Pinpoint the cell where the given text exists, returning its (x, y) midpoint coordinate. 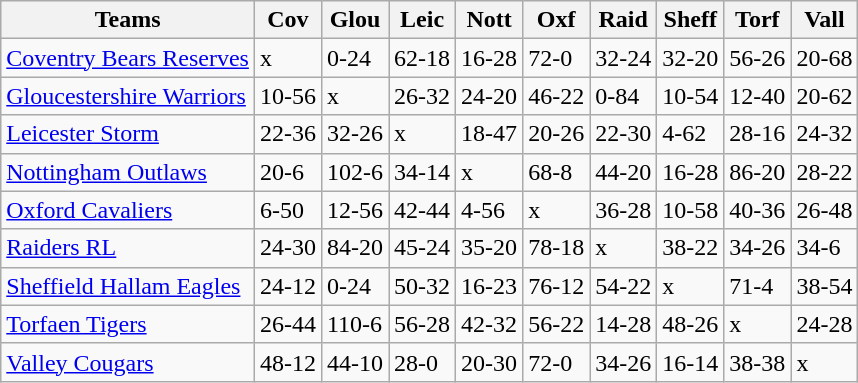
48-26 (690, 324)
24-28 (824, 324)
Oxf (556, 20)
12-56 (354, 210)
56-28 (422, 324)
Nottingham Outlaws (128, 172)
36-28 (624, 210)
34-6 (824, 248)
45-24 (422, 248)
Sheffield Hallam Eagles (128, 286)
Valley Cougars (128, 362)
110-6 (354, 324)
76-12 (556, 286)
78-18 (556, 248)
56-22 (556, 324)
24-32 (824, 134)
4-62 (690, 134)
16-23 (490, 286)
Leicester Storm (128, 134)
Raid (624, 20)
6-50 (288, 210)
68-8 (556, 172)
48-12 (288, 362)
26-48 (824, 210)
10-56 (288, 96)
54-22 (624, 286)
24-30 (288, 248)
Nott (490, 20)
Coventry Bears Reserves (128, 58)
20-30 (490, 362)
10-58 (690, 210)
Teams (128, 20)
102-6 (354, 172)
46-22 (556, 96)
26-32 (422, 96)
Vall (824, 20)
50-32 (422, 286)
20-6 (288, 172)
24-12 (288, 286)
16-14 (690, 362)
35-20 (490, 248)
Cov (288, 20)
10-54 (690, 96)
22-36 (288, 134)
28-0 (422, 362)
Torf (758, 20)
42-44 (422, 210)
62-18 (422, 58)
38-54 (824, 286)
Sheff (690, 20)
44-10 (354, 362)
32-24 (624, 58)
22-30 (624, 134)
71-4 (758, 286)
Torfaen Tigers (128, 324)
56-26 (758, 58)
44-20 (624, 172)
38-22 (690, 248)
14-28 (624, 324)
Oxford Cavaliers (128, 210)
20-68 (824, 58)
4-56 (490, 210)
Glou (354, 20)
28-16 (758, 134)
32-20 (690, 58)
32-26 (354, 134)
38-38 (758, 362)
26-44 (288, 324)
86-20 (758, 172)
34-14 (422, 172)
Leic (422, 20)
28-22 (824, 172)
Raiders RL (128, 248)
12-40 (758, 96)
42-32 (490, 324)
84-20 (354, 248)
24-20 (490, 96)
20-62 (824, 96)
40-36 (758, 210)
0-84 (624, 96)
18-47 (490, 134)
20-26 (556, 134)
Gloucestershire Warriors (128, 96)
